Provide the [x, y] coordinate of the cell's center where the given text is located.  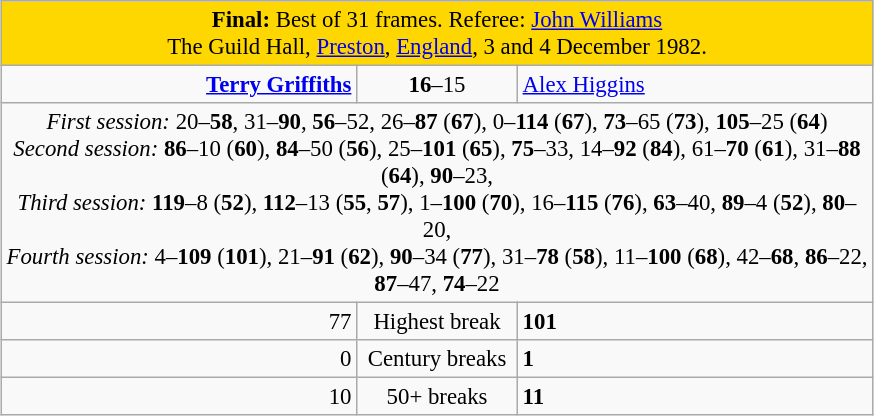
77 [179, 322]
10 [179, 397]
Terry Griffiths [179, 85]
Final: Best of 31 frames. Referee: John WilliamsThe Guild Hall, Preston, England, 3 and 4 December 1982. [437, 34]
Century breaks [438, 359]
101 [695, 322]
1 [695, 359]
Alex Higgins [695, 85]
16–15 [438, 85]
Highest break [438, 322]
50+ breaks [438, 397]
11 [695, 397]
0 [179, 359]
